Identify which cell holds the provided text, then report its [x, y] central coordinate. 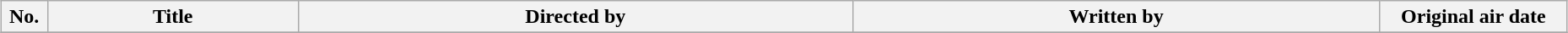
Original air date [1473, 17]
Directed by [576, 17]
No. [24, 17]
Title [172, 17]
Written by [1117, 17]
